Determine the [x, y] coordinate at the center of the cell enclosing the given text.  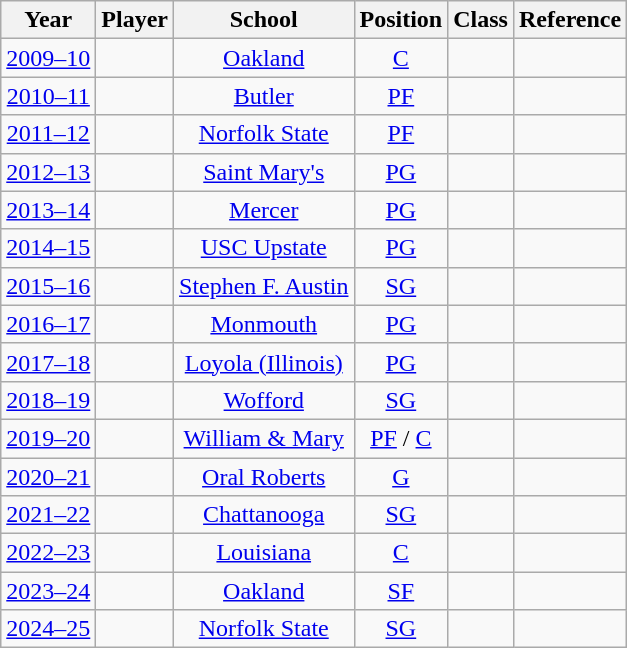
Year [48, 20]
Player [135, 20]
Oral Roberts [264, 477]
2022–23 [48, 553]
2012–13 [48, 172]
Butler [264, 96]
Chattanooga [264, 515]
G [401, 477]
2015–16 [48, 286]
2017–18 [48, 362]
Mercer [264, 210]
2010–11 [48, 96]
Wofford [264, 400]
Monmouth [264, 324]
Reference [570, 20]
2021–22 [48, 515]
School [264, 20]
2020–21 [48, 477]
Position [401, 20]
2014–15 [48, 248]
SF [401, 591]
Class [481, 20]
William & Mary [264, 438]
2016–17 [48, 324]
2013–14 [48, 210]
2011–12 [48, 134]
USC Upstate [264, 248]
2024–25 [48, 629]
2009–10 [48, 58]
Louisiana [264, 553]
2018–19 [48, 400]
Loyola (Illinois) [264, 362]
Saint Mary's [264, 172]
2023–24 [48, 591]
2019–20 [48, 438]
Stephen F. Austin [264, 286]
PF / C [401, 438]
